Search for the cell housing the specified text and yield its (x, y) center coordinate. 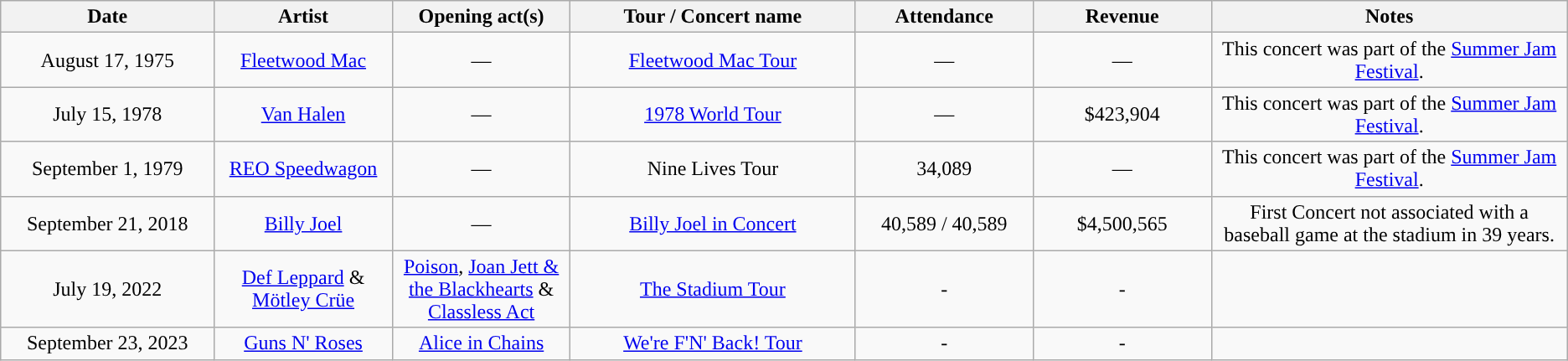
Opening act(s) (481, 17)
Fleetwood Mac (303, 60)
REO Speedwagon (303, 169)
Fleetwood Mac Tour (713, 60)
We're F'N' Back! Tour (713, 343)
September 21, 2018 (107, 223)
First Concert not associated with a baseball game at the stadium in 39 years. (1389, 223)
Date (107, 17)
Guns N' Roses (303, 343)
Attendance (945, 17)
Billy Joel (303, 223)
July 19, 2022 (107, 289)
$4,500,565 (1122, 223)
September 23, 2023 (107, 343)
$423,904 (1122, 114)
Revenue (1122, 17)
July 15, 1978 (107, 114)
Notes (1389, 17)
September 1, 1979 (107, 169)
Poison, Joan Jett & the Blackhearts & Classless Act (481, 289)
Billy Joel in Concert (713, 223)
The Stadium Tour (713, 289)
Alice in Chains (481, 343)
Tour / Concert name (713, 17)
40,589 / 40,589 (945, 223)
Nine Lives Tour (713, 169)
Van Halen (303, 114)
34,089 (945, 169)
1978 World Tour (713, 114)
August 17, 1975 (107, 60)
Def Leppard & Mötley Crüe (303, 289)
Artist (303, 17)
